Pinpoint the cell where the given text exists, returning its [X, Y] midpoint coordinate. 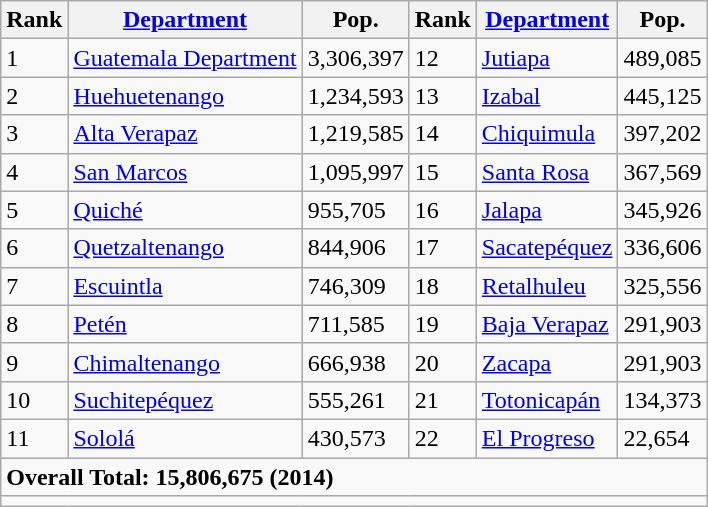
Baja Verapaz [547, 324]
18 [442, 286]
Zacapa [547, 362]
16 [442, 210]
844,906 [356, 248]
Izabal [547, 96]
367,569 [662, 172]
Huehuetenango [185, 96]
1,219,585 [356, 134]
22 [442, 438]
445,125 [662, 96]
2 [34, 96]
El Progreso [547, 438]
5 [34, 210]
Chiquimula [547, 134]
6 [34, 248]
Totonicapán [547, 400]
711,585 [356, 324]
Guatemala Department [185, 58]
10 [34, 400]
Quetzaltenango [185, 248]
Petén [185, 324]
Quiché [185, 210]
Retalhuleu [547, 286]
4 [34, 172]
1,234,593 [356, 96]
325,556 [662, 286]
Sololá [185, 438]
Suchitepéquez [185, 400]
20 [442, 362]
955,705 [356, 210]
11 [34, 438]
489,085 [662, 58]
1 [34, 58]
134,373 [662, 400]
14 [442, 134]
21 [442, 400]
Escuintla [185, 286]
336,606 [662, 248]
746,309 [356, 286]
430,573 [356, 438]
1,095,997 [356, 172]
19 [442, 324]
Alta Verapaz [185, 134]
17 [442, 248]
22,654 [662, 438]
13 [442, 96]
Jutiapa [547, 58]
12 [442, 58]
San Marcos [185, 172]
666,938 [356, 362]
15 [442, 172]
Jalapa [547, 210]
345,926 [662, 210]
8 [34, 324]
Chimaltenango [185, 362]
3 [34, 134]
7 [34, 286]
Sacatepéquez [547, 248]
9 [34, 362]
Santa Rosa [547, 172]
3,306,397 [356, 58]
Overall Total: 15,806,675 (2014) [354, 477]
397,202 [662, 134]
555,261 [356, 400]
